For the text-containing cell, return its midpoint in (X, Y) coordinate format. 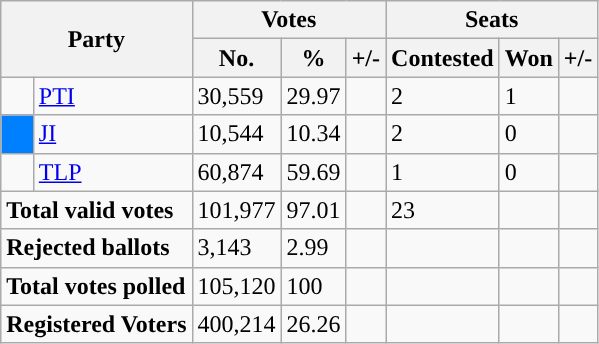
10.34 (314, 134)
TLP (112, 172)
400,214 (236, 324)
No. (236, 58)
Total votes polled (96, 286)
101,977 (236, 210)
10,544 (236, 134)
Party (96, 39)
60,874 (236, 172)
2.99 (314, 248)
23 (443, 210)
Rejected ballots (96, 248)
% (314, 58)
Total valid votes (96, 210)
30,559 (236, 96)
Votes (289, 20)
JI (112, 134)
26.26 (314, 324)
Seats (492, 20)
105,120 (236, 286)
29.97 (314, 96)
97.01 (314, 210)
100 (314, 286)
PTI (112, 96)
Registered Voters (96, 324)
Won (528, 58)
59.69 (314, 172)
Contested (443, 58)
3,143 (236, 248)
